Determine the [X, Y] coordinate at the center of the cell enclosing the given text.  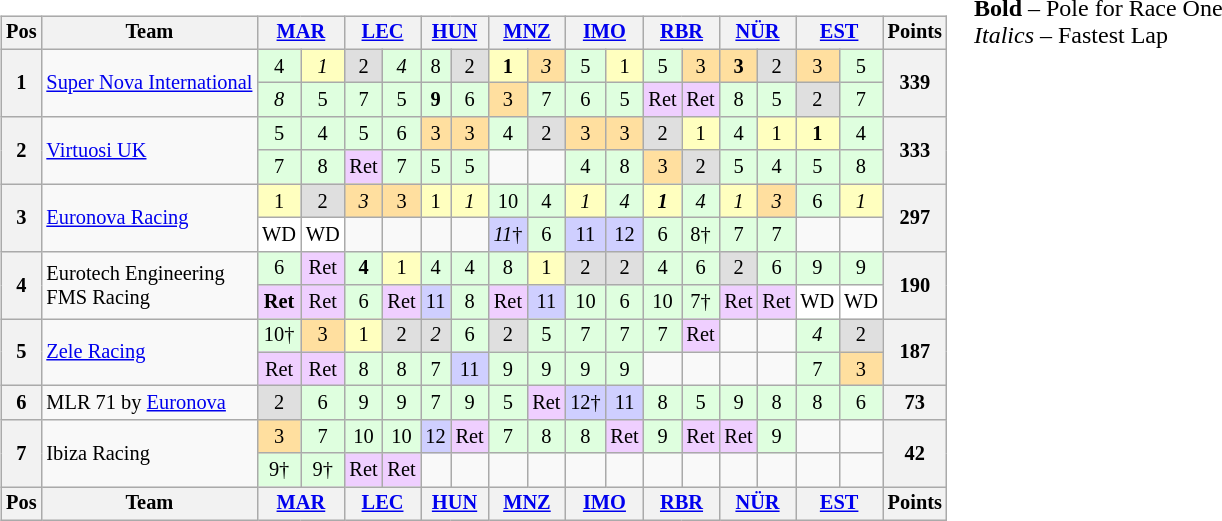
Virtuosi UK [149, 150]
11† [508, 235]
Ibiza Racing [149, 454]
10† [279, 336]
339 [915, 82]
Zele Racing [149, 352]
7† [701, 302]
190 [915, 284]
Eurotech Engineering FMS Racing [149, 284]
Super Nova International [149, 82]
42 [915, 454]
73 [915, 403]
8† [701, 235]
297 [915, 218]
Euronova Racing [149, 218]
12† [585, 403]
333 [915, 150]
187 [915, 352]
MLR 71 by Euronova [149, 403]
